Pinpoint the cell where the given text exists, returning its (X, Y) midpoint coordinate. 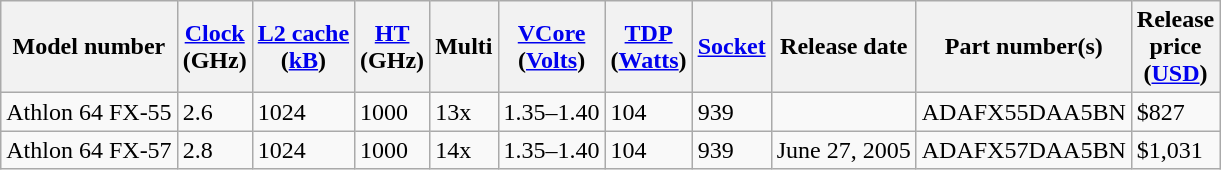
Clock(GHz) (214, 47)
TDP(Watts) (648, 47)
HT(GHz) (392, 47)
June 27, 2005 (844, 150)
L2 cache(kB) (303, 47)
VCore(Volts) (552, 47)
Part number(s) (1024, 47)
Athlon 64 FX-55 (89, 112)
ADAFX57DAA5BN (1024, 150)
Athlon 64 FX-57 (89, 150)
2.6 (214, 112)
ADAFX55DAA5BN (1024, 112)
14x (464, 150)
Release date (844, 47)
Socket (732, 47)
Releaseprice(USD) (1175, 47)
$1,031 (1175, 150)
2.8 (214, 150)
Model number (89, 47)
13x (464, 112)
$827 (1175, 112)
Multi (464, 47)
